Capture the cell that displays the provided text and extract its (x, y) central coordinate. 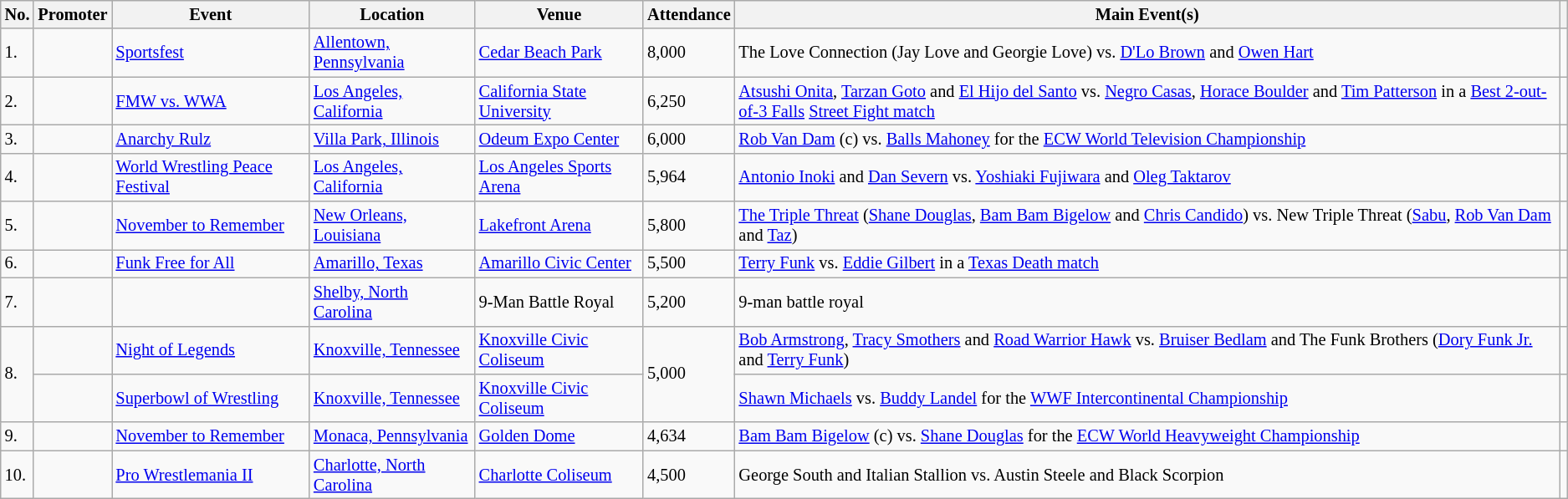
Golden Dome (559, 436)
Anarchy Rulz (211, 139)
Promoter (72, 14)
5,800 (689, 226)
Night of Legends (211, 350)
Bob Armstrong, Tracy Smothers and Road Warrior Hawk vs. Bruiser Bedlam and The Funk Brothers (Dory Funk Jr. and Terry Funk) (1147, 350)
FMW vs. WWA (211, 101)
Charlotte Coliseum (559, 475)
Amarillo Civic Center (559, 263)
5,964 (689, 177)
Atsushi Onita, Tarzan Goto and El Hijo del Santo vs. Negro Casas, Horace Boulder and Tim Patterson in a Best 2-out-of-3 Falls Street Fight match (1147, 101)
Attendance (689, 14)
5,200 (689, 302)
Event (211, 14)
World Wrestling Peace Festival (211, 177)
3. (18, 139)
Venue (559, 14)
Pro Wrestlemania II (211, 475)
Superbowl of Wrestling (211, 398)
Rob Van Dam (c) vs. Balls Mahoney for the ECW World Television Championship (1147, 139)
4,500 (689, 475)
9. (18, 436)
5,500 (689, 263)
Cedar Beach Park (559, 53)
Monaca, Pennsylvania (392, 436)
Antonio Inoki and Dan Severn vs. Yoshiaki Fujiwara and Oleg Taktarov (1147, 177)
9-man battle royal (1147, 302)
Los Angeles Sports Arena (559, 177)
Shawn Michaels vs. Buddy Landel for the WWF Intercontinental Championship (1147, 398)
1. (18, 53)
Sportsfest (211, 53)
Amarillo, Texas (392, 263)
9-Man Battle Royal (559, 302)
The Love Connection (Jay Love and Georgie Love) vs. D'Lo Brown and Owen Hart (1147, 53)
6. (18, 263)
Lakefront Arena (559, 226)
8,000 (689, 53)
10. (18, 475)
Bam Bam Bigelow (c) vs. Shane Douglas for the ECW World Heavyweight Championship (1147, 436)
Villa Park, Illinois (392, 139)
No. (18, 14)
4,634 (689, 436)
6,250 (689, 101)
The Triple Threat (Shane Douglas, Bam Bam Bigelow and Chris Candido) vs. New Triple Threat (Sabu, Rob Van Dam and Taz) (1147, 226)
New Orleans, Louisiana (392, 226)
Shelby, North Carolina (392, 302)
George South and Italian Stallion vs. Austin Steele and Black Scorpion (1147, 475)
8. (18, 374)
2. (18, 101)
Terry Funk vs. Eddie Gilbert in a Texas Death match (1147, 263)
Allentown, Pennsylvania (392, 53)
Location (392, 14)
6,000 (689, 139)
7. (18, 302)
California State University (559, 101)
Main Event(s) (1147, 14)
5. (18, 226)
Funk Free for All (211, 263)
5,000 (689, 374)
Odeum Expo Center (559, 139)
4. (18, 177)
Charlotte, North Carolina (392, 475)
